Locate the cell with the specified text and output its [X, Y] center coordinate. 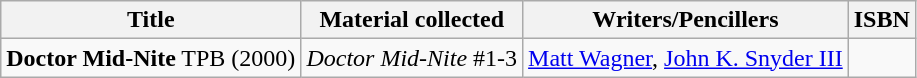
Doctor Mid-Nite TPB (2000) [151, 58]
Doctor Mid-Nite #1-3 [412, 58]
ISBN [882, 20]
Writers/Pencillers [686, 20]
Matt Wagner, John K. Snyder III [686, 58]
Material collected [412, 20]
Title [151, 20]
